Capture the cell that displays the provided text and extract its [x, y] central coordinate. 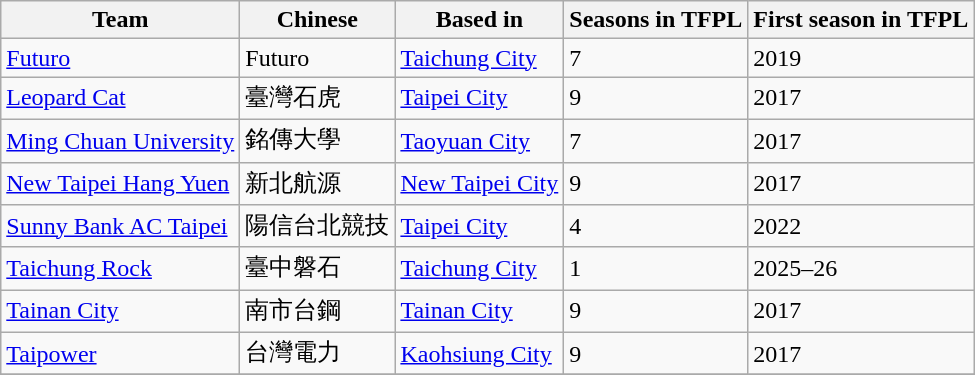
New Taipei Hang Yuen [120, 184]
臺灣石虎 [318, 98]
銘傳大學 [318, 140]
南市台鋼 [318, 312]
Chinese [318, 20]
Based in [480, 20]
Sunny Bank AC Taipei [120, 226]
Leopard Cat [120, 98]
Team [120, 20]
Taichung Rock [120, 268]
臺中磐石 [318, 268]
2022 [861, 226]
Kaohsiung City [480, 354]
陽信台北競技 [318, 226]
台灣電力 [318, 354]
Taipower [120, 354]
2025–26 [861, 268]
Taoyuan City [480, 140]
First season in TFPL [861, 20]
New Taipei City [480, 184]
4 [656, 226]
新北航源 [318, 184]
2019 [861, 58]
Seasons in TFPL [656, 20]
1 [656, 268]
Ming Chuan University [120, 140]
